For the text-containing cell, return its midpoint in [x, y] coordinate format. 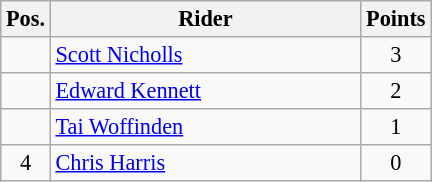
Edward Kennett [205, 90]
Tai Woffinden [205, 126]
Scott Nicholls [205, 55]
Pos. [26, 19]
0 [396, 162]
1 [396, 126]
4 [26, 162]
Rider [205, 19]
3 [396, 55]
Points [396, 19]
2 [396, 90]
Chris Harris [205, 162]
